From the cell containing the given text, extract its center point as [x, y] coordinate. 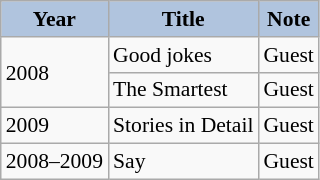
Good jokes [183, 55]
2008–2009 [54, 162]
The Smartest [183, 90]
Stories in Detail [183, 126]
Year [54, 19]
2008 [54, 72]
Note [288, 19]
Say [183, 162]
2009 [54, 126]
Title [183, 19]
